Return the [x, y] coordinate for the center point of the cell that contains the specified text.  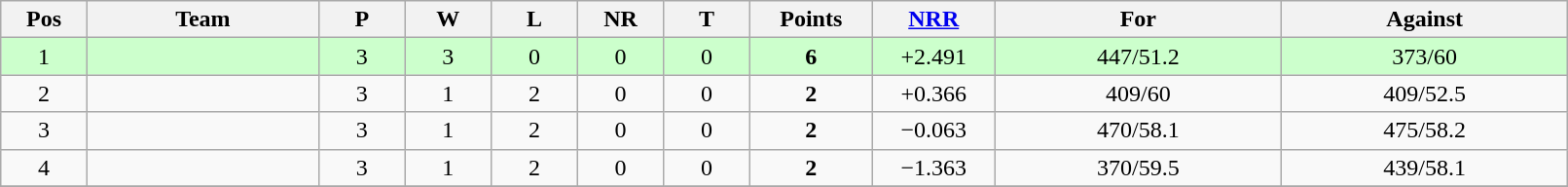
373/60 [1424, 56]
NR [621, 19]
+0.366 [933, 93]
439/58.1 [1424, 168]
Pos [45, 19]
−0.063 [933, 131]
370/59.5 [1138, 168]
L [535, 19]
W [448, 19]
409/52.5 [1424, 93]
447/51.2 [1138, 56]
NRR [933, 19]
409/60 [1138, 93]
470/58.1 [1138, 131]
For [1138, 19]
475/58.2 [1424, 131]
T [707, 19]
Points [811, 19]
Team [202, 19]
4 [45, 168]
+2.491 [933, 56]
Against [1424, 19]
6 [811, 56]
P [362, 19]
−1.363 [933, 168]
